Return the (X, Y) coordinate for the center point of the cell that contains the specified text.  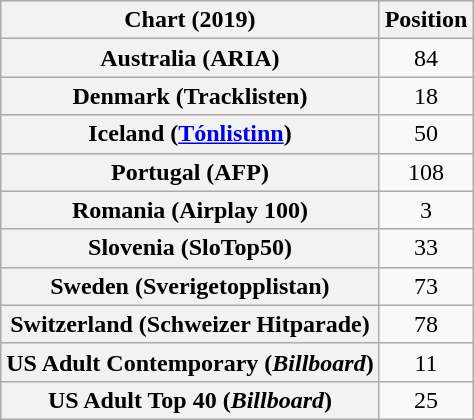
Slovenia (SloTop50) (190, 248)
Portugal (AFP) (190, 172)
Romania (Airplay 100) (190, 210)
Switzerland (Schweizer Hitparade) (190, 324)
25 (426, 400)
11 (426, 362)
Sweden (Sverigetopplistan) (190, 286)
33 (426, 248)
Denmark (Tracklisten) (190, 96)
73 (426, 286)
Chart (2019) (190, 20)
3 (426, 210)
Australia (ARIA) (190, 58)
18 (426, 96)
US Adult Top 40 (Billboard) (190, 400)
US Adult Contemporary (Billboard) (190, 362)
50 (426, 134)
Iceland (Tónlistinn) (190, 134)
78 (426, 324)
84 (426, 58)
Position (426, 20)
108 (426, 172)
